Output the (x, y) coordinate of the center of the cell containing the given text.  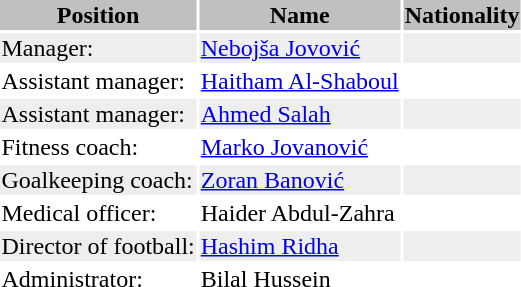
Medical officer: (98, 213)
Goalkeeping coach: (98, 180)
Name (300, 15)
Zoran Banović (300, 180)
Nationality (462, 15)
Haider Abdul-Zahra (300, 213)
Ahmed Salah (300, 114)
Position (98, 15)
Director of football: (98, 246)
Manager: (98, 48)
Marko Jovanović (300, 147)
Hashim Ridha (300, 246)
Fitness coach: (98, 147)
Haitham Al-Shaboul (300, 81)
Nebojša Jovović (300, 48)
